For the text-containing cell, return its midpoint in (X, Y) coordinate format. 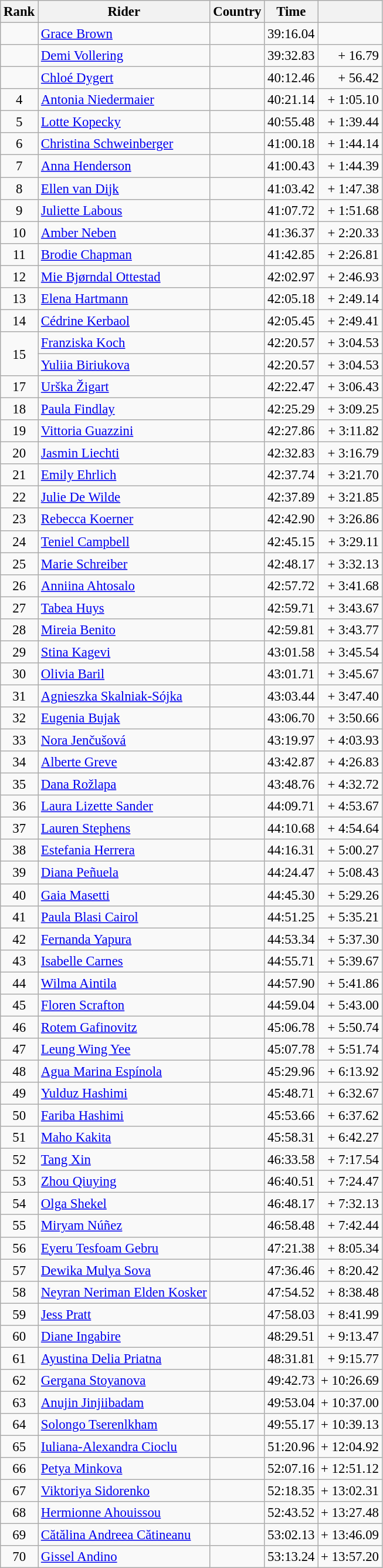
17 (19, 387)
19 (19, 431)
43 (19, 961)
+ 8:38.48 (350, 1292)
Eyeru Tesfoam Gebru (124, 1248)
43:19.97 (291, 741)
41:42.85 (291, 254)
+ 3:45.67 (350, 674)
+ 10:26.69 (350, 1381)
+ 3:06.43 (350, 387)
+ 3:16.79 (350, 453)
Solongo Tserenlkham (124, 1425)
+ 3:11.82 (350, 431)
Rotem Gafinovitz (124, 1027)
42:42.90 (291, 520)
15 (19, 354)
40:55.48 (291, 122)
Ellen van Dijk (124, 189)
+ 3:21.70 (350, 475)
Isabelle Carnes (124, 961)
42:25.29 (291, 409)
+ 3:45.54 (350, 652)
41:00.18 (291, 144)
40:21.14 (291, 100)
20 (19, 453)
Grace Brown (124, 34)
Dana Rožlapa (124, 785)
59 (19, 1314)
25 (19, 564)
+ 13:46.09 (350, 1535)
+ 5:41.86 (350, 983)
41 (19, 917)
+ 1:39.44 (350, 122)
Neyran Neriman Elden Kosker (124, 1292)
51:20.96 (291, 1447)
47:21.38 (291, 1248)
Zhou Qiuying (124, 1182)
42:48.17 (291, 564)
Rebecca Koerner (124, 520)
46 (19, 1027)
54 (19, 1204)
42:05.18 (291, 299)
Mie Bjørndal Ottestad (124, 277)
39:32.83 (291, 56)
52 (19, 1160)
45:29.96 (291, 1071)
56 (19, 1248)
+ 2:20.33 (350, 233)
53 (19, 1182)
Yuliia Biriukova (124, 365)
64 (19, 1425)
Time (291, 12)
Marie Schreiber (124, 564)
36 (19, 806)
42:27.86 (291, 431)
34 (19, 762)
Eugenia Bujak (124, 718)
44:09.71 (291, 806)
44:55.71 (291, 961)
44:10.68 (291, 829)
42:05.45 (291, 321)
Laura Lizette Sander (124, 806)
+ 3:09.25 (350, 409)
+ 2:49.14 (350, 299)
52:07.16 (291, 1469)
+ 3:26.86 (350, 520)
Diana Peñuela (124, 873)
57 (19, 1270)
45:07.78 (291, 1049)
42:22.47 (291, 387)
41:03.42 (291, 189)
Gissel Andino (124, 1557)
Fariba Hashimi (124, 1116)
35 (19, 785)
+ 3:29.11 (350, 541)
+ 6:32.67 (350, 1093)
28 (19, 630)
42:45.15 (291, 541)
4 (19, 100)
Diane Ingabire (124, 1337)
+ 2:26.81 (350, 254)
+ 1:44.39 (350, 166)
6 (19, 144)
55 (19, 1226)
69 (19, 1535)
7 (19, 166)
53:02.13 (291, 1535)
43:48.76 (291, 785)
+ 12:04.92 (350, 1447)
47 (19, 1049)
23 (19, 520)
Ayustina Delia Priatna (124, 1358)
33 (19, 741)
Juliette Labous (124, 210)
49 (19, 1093)
+ 3:43.77 (350, 630)
Gergana Stoyanova (124, 1381)
52:43.52 (291, 1513)
30 (19, 674)
63 (19, 1402)
+ 9:15.77 (350, 1358)
42:37.89 (291, 497)
31 (19, 696)
Lauren Stephens (124, 829)
Fernanda Yapura (124, 939)
Nora Jenčušová (124, 741)
66 (19, 1469)
+ 7:32.13 (350, 1204)
10 (19, 233)
Dewika Mulya Sova (124, 1270)
+ 5:29.26 (350, 895)
+ 3:21.85 (350, 497)
Franziska Koch (124, 343)
Julie De Wilde (124, 497)
+ 13:57.20 (350, 1557)
40 (19, 895)
43:03.44 (291, 696)
14 (19, 321)
8 (19, 189)
50 (19, 1116)
+ 5:43.00 (350, 1005)
Urška Žigart (124, 387)
+ 3:41.68 (350, 586)
+ 1:51.68 (350, 210)
+ 2:49.41 (350, 321)
+ 13:02.31 (350, 1491)
Anna Henderson (124, 166)
+ 1:47.38 (350, 189)
+ 10:37.00 (350, 1402)
46:33.58 (291, 1160)
+ 6:13.92 (350, 1071)
Hermionne Ahouissou (124, 1513)
40:12.46 (291, 78)
42:59.71 (291, 608)
Lotte Kopecky (124, 122)
+ 5:00.27 (350, 851)
+ 5:08.43 (350, 873)
+ 7:42.44 (350, 1226)
Brodie Chapman (124, 254)
65 (19, 1447)
39 (19, 873)
+ 8:05.34 (350, 1248)
43:01.58 (291, 652)
+ 4:53.67 (350, 806)
42:02.97 (291, 277)
48:29.51 (291, 1337)
47:54.52 (291, 1292)
11 (19, 254)
Paula Findlay (124, 409)
26 (19, 586)
Country (237, 12)
+ 10:39.13 (350, 1425)
46:48.17 (291, 1204)
45:06.78 (291, 1027)
Floren Scrafton (124, 1005)
46:40.51 (291, 1182)
42:32.83 (291, 453)
44 (19, 983)
48:31.81 (291, 1358)
Estefania Herrera (124, 851)
60 (19, 1337)
Petya Minkova (124, 1469)
Miryam Núñez (124, 1226)
42 (19, 939)
47:36.46 (291, 1270)
Rank (19, 12)
38 (19, 851)
+ 4:54.64 (350, 829)
13 (19, 299)
21 (19, 475)
43:06.70 (291, 718)
Chloé Dygert (124, 78)
45 (19, 1005)
24 (19, 541)
Christina Schweinberger (124, 144)
Rider (124, 12)
Cédrine Kerbaol (124, 321)
Emily Ehrlich (124, 475)
Teniel Campbell (124, 541)
+ 5:39.67 (350, 961)
+ 7:24.47 (350, 1182)
44:53.34 (291, 939)
Elena Hartmann (124, 299)
Anujin Jinjiibadam (124, 1402)
Vittoria Guazzini (124, 431)
+ 1:05.10 (350, 100)
44:59.04 (291, 1005)
47:58.03 (291, 1314)
43:42.87 (291, 762)
62 (19, 1381)
+ 6:37.62 (350, 1116)
49:55.17 (291, 1425)
53:13.24 (291, 1557)
+ 8:20.42 (350, 1270)
43:01.71 (291, 674)
Olivia Baril (124, 674)
+ 1:44.14 (350, 144)
68 (19, 1513)
45:53.66 (291, 1116)
42:37.74 (291, 475)
67 (19, 1491)
45:58.31 (291, 1138)
+ 4:03.93 (350, 741)
27 (19, 608)
+ 5:35.21 (350, 917)
Wilma Aintila (124, 983)
+ 5:51.74 (350, 1049)
51 (19, 1138)
Gaia Masetti (124, 895)
Jess Pratt (124, 1314)
Viktoriya Sidorenko (124, 1491)
12 (19, 277)
37 (19, 829)
+ 3:47.40 (350, 696)
Cătălina Andreea Cătineanu (124, 1535)
+ 5:37.30 (350, 939)
+ 6:42.27 (350, 1138)
22 (19, 497)
+ 4:32.72 (350, 785)
44:24.47 (291, 873)
Amber Neben (124, 233)
+ 12:51.12 (350, 1469)
+ 2:46.93 (350, 277)
41:00.43 (291, 166)
+ 13:27.48 (350, 1513)
Jasmin Liechti (124, 453)
Alberte Greve (124, 762)
41:07.72 (291, 210)
44:57.90 (291, 983)
+ 9:13.47 (350, 1337)
70 (19, 1557)
44:45.30 (291, 895)
Tang Xin (124, 1160)
Leung Wing Yee (124, 1049)
Antonia Niedermaier (124, 100)
Agnieszka Skalniak-Sójka (124, 696)
32 (19, 718)
49:42.73 (291, 1381)
+ 56.42 (350, 78)
Agua Marina Espínola (124, 1071)
39:16.04 (291, 34)
29 (19, 652)
Olga Shekel (124, 1204)
48 (19, 1071)
+ 3:43.67 (350, 608)
58 (19, 1292)
Yulduz Hashimi (124, 1093)
+ 7:17.54 (350, 1160)
Iuliana-Alexandra Cioclu (124, 1447)
Tabea Huys (124, 608)
Maho Kakita (124, 1138)
+ 8:41.99 (350, 1314)
Paula Blasi Cairol (124, 917)
Demi Vollering (124, 56)
18 (19, 409)
+ 3:50.66 (350, 718)
9 (19, 210)
41:36.37 (291, 233)
49:53.04 (291, 1402)
45:48.71 (291, 1093)
44:51.25 (291, 917)
42:57.72 (291, 586)
+ 16.79 (350, 56)
42:59.81 (291, 630)
61 (19, 1358)
Stina Kagevi (124, 652)
44:16.31 (291, 851)
46:58.48 (291, 1226)
+ 3:32.13 (350, 564)
+ 5:50.74 (350, 1027)
Anniina Ahtosalo (124, 586)
5 (19, 122)
52:18.35 (291, 1491)
+ 4:26.83 (350, 762)
Mireia Benito (124, 630)
